Locate the cell with the specified text and output its (X, Y) center coordinate. 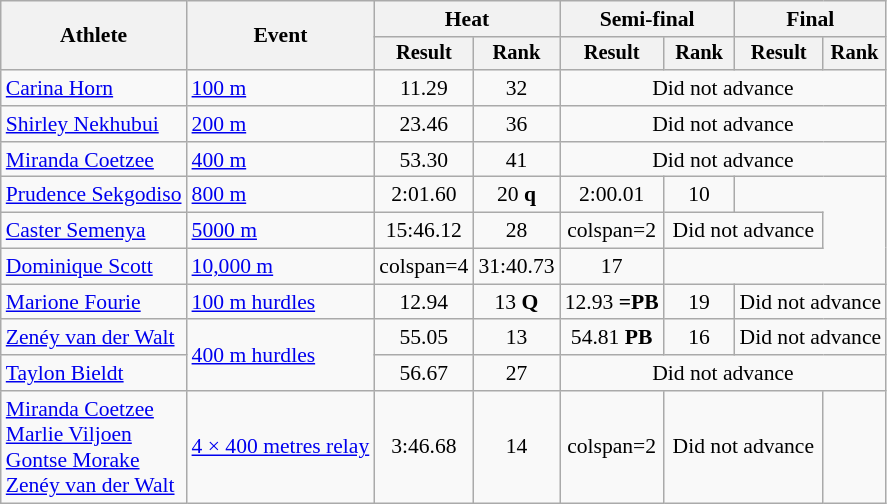
2:00.01 (612, 195)
12.93 =PB (612, 302)
Carina Horn (94, 88)
17 (612, 267)
28 (516, 231)
Miranda Coetzee Marlie Viljoen Gontse Morake Zenéy van der Walt (94, 447)
5000 m (281, 231)
100 m hurdles (281, 302)
55.05 (424, 338)
Athlete (94, 36)
400 m hurdles (281, 356)
Shirley Nekhubui (94, 124)
10,000 m (281, 267)
4 × 400 metres relay (281, 447)
Taylon Bieldt (94, 373)
20 q (516, 195)
3:46.68 (424, 447)
Semi-final (648, 19)
23.46 (424, 124)
Heat (466, 19)
53.30 (424, 160)
14 (516, 447)
Event (281, 36)
54.81 PB (612, 338)
100 m (281, 88)
colspan=4 (424, 267)
Dominique Scott (94, 267)
10 (700, 195)
15:46.12 (424, 231)
27 (516, 373)
Caster Semenya (94, 231)
13 Q (516, 302)
19 (700, 302)
56.67 (424, 373)
Prudence Sekgodiso (94, 195)
400 m (281, 160)
Marione Fourie (94, 302)
16 (700, 338)
Zenéy van der Walt (94, 338)
200 m (281, 124)
Miranda Coetzee (94, 160)
11.29 (424, 88)
Final (811, 19)
12.94 (424, 302)
13 (516, 338)
36 (516, 124)
31:40.73 (516, 267)
41 (516, 160)
800 m (281, 195)
32 (516, 88)
2:01.60 (424, 195)
